Scan for the cell matching the given text and deliver its (X, Y) coordinate at center. 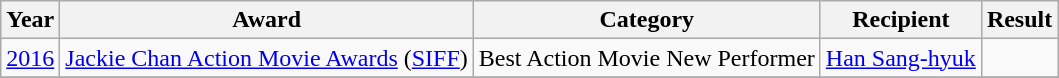
Han Sang-hyuk (900, 58)
Category (646, 20)
Jackie Chan Action Movie Awards (SIFF) (267, 58)
Recipient (900, 20)
Result (1019, 20)
Award (267, 20)
2016 (30, 58)
Year (30, 20)
Best Action Movie New Performer (646, 58)
